Provide the (X, Y) coordinate of the cell's center where the given text is located.  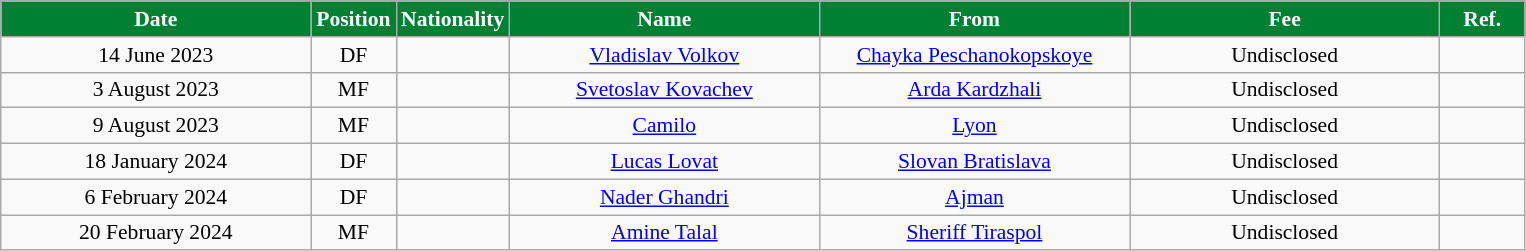
14 June 2023 (156, 55)
20 February 2024 (156, 233)
Chayka Peschanokopskoye (974, 55)
Amine Talal (664, 233)
Date (156, 19)
Lucas Lovat (664, 162)
Arda Kardzhali (974, 90)
Sheriff Tiraspol (974, 233)
3 August 2023 (156, 90)
Camilo (664, 126)
Vladislav Volkov (664, 55)
18 January 2024 (156, 162)
Ajman (974, 197)
Fee (1285, 19)
9 August 2023 (156, 126)
Ref. (1482, 19)
Name (664, 19)
Svetoslav Kovachev (664, 90)
Lyon (974, 126)
Slovan Bratislava (974, 162)
Nationality (452, 19)
Position (354, 19)
From (974, 19)
6 February 2024 (156, 197)
Nader Ghandri (664, 197)
